Pinpoint the cell where the given text exists, returning its (x, y) midpoint coordinate. 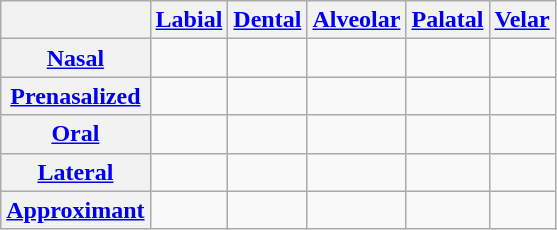
Oral (76, 134)
Approximant (76, 210)
Prenasalized (76, 96)
Alveolar (356, 20)
Velar (522, 20)
Labial (189, 20)
Nasal (76, 58)
Palatal (448, 20)
Lateral (76, 172)
Dental (268, 20)
